Scan for the cell matching the given text and deliver its (x, y) coordinate at center. 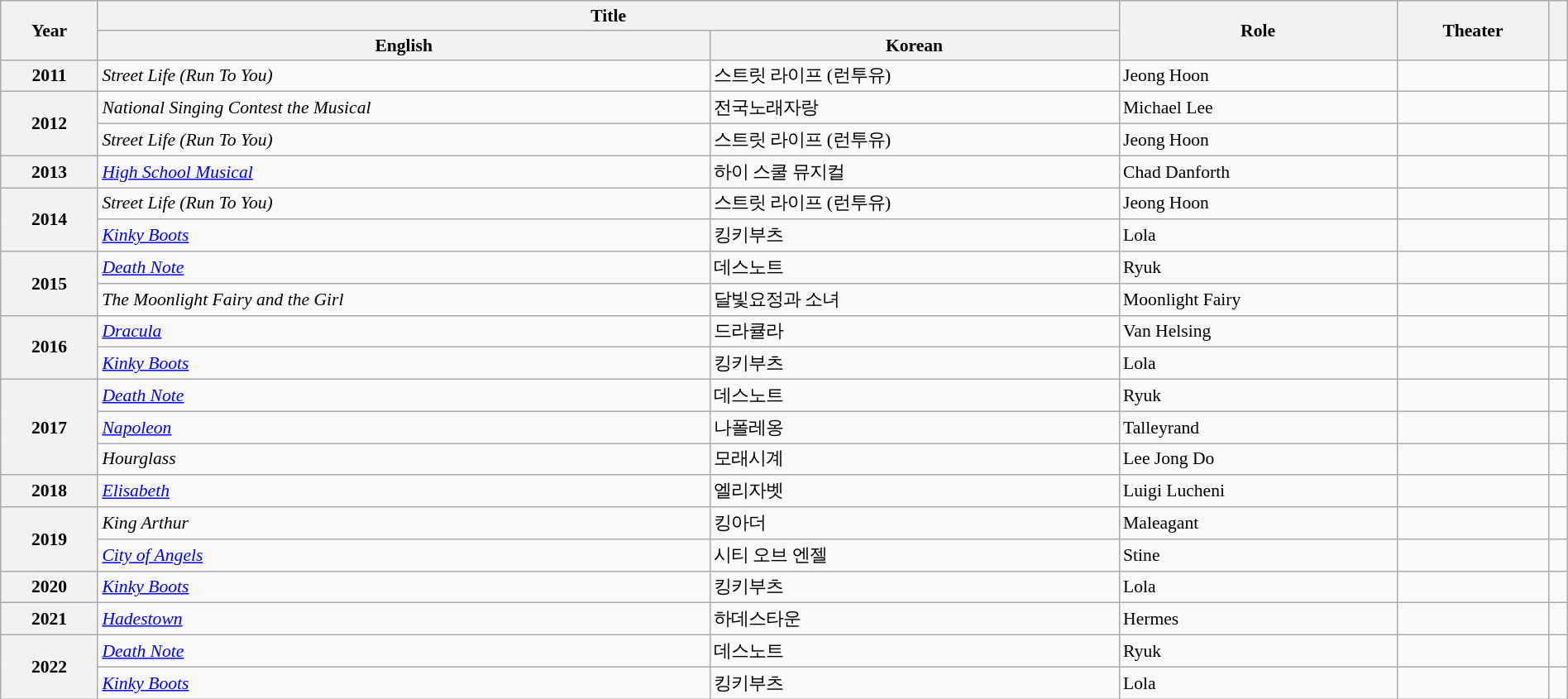
National Singing Contest the Musical (404, 108)
Theater (1473, 30)
2022 (50, 667)
High School Musical (404, 172)
2011 (50, 76)
2014 (50, 218)
Luigi Lucheni (1258, 491)
2015 (50, 283)
Hourglass (404, 460)
Michael Lee (1258, 108)
2017 (50, 427)
Lee Jong Do (1258, 460)
Korean (915, 45)
드라큘라 (915, 331)
King Arthur (404, 523)
시티 오브 엔젤 (915, 554)
2019 (50, 539)
Van Helsing (1258, 331)
Maleagant (1258, 523)
Dracula (404, 331)
나폴레옹 (915, 427)
엘리자벳 (915, 491)
The Moonlight Fairy and the Girl (404, 299)
2012 (50, 124)
Chad Danforth (1258, 172)
전국노래자랑 (915, 108)
모래시계 (915, 460)
Hadestown (404, 619)
2020 (50, 587)
2013 (50, 172)
English (404, 45)
Talleyrand (1258, 427)
달빛요정과 소녀 (915, 299)
2018 (50, 491)
Moonlight Fairy (1258, 299)
Elisabeth (404, 491)
하데스타운 (915, 619)
Hermes (1258, 619)
City of Angels (404, 554)
하이 스쿨 뮤지컬 (915, 172)
Napoleon (404, 427)
Title (609, 16)
Year (50, 30)
Stine (1258, 554)
킹아더 (915, 523)
Role (1258, 30)
2016 (50, 347)
2021 (50, 619)
